Extract the [X, Y] coordinate from the center of the cell holding the provided text.  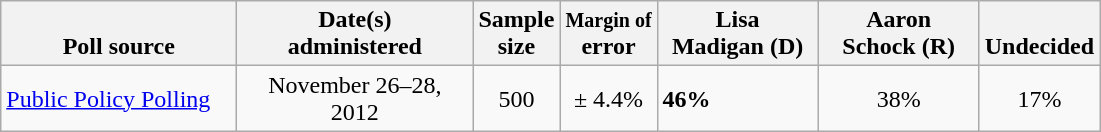
Undecided [1039, 34]
AaronSchock (R) [898, 34]
38% [898, 98]
46% [738, 98]
Poll source [119, 34]
Date(s)administered [355, 34]
Samplesize [516, 34]
500 [516, 98]
Public Policy Polling [119, 98]
LisaMadigan (D) [738, 34]
± 4.4% [608, 98]
Margin oferror [608, 34]
November 26–28, 2012 [355, 98]
17% [1039, 98]
